Provide the [X, Y] coordinate of the cell's center where the given text is located.  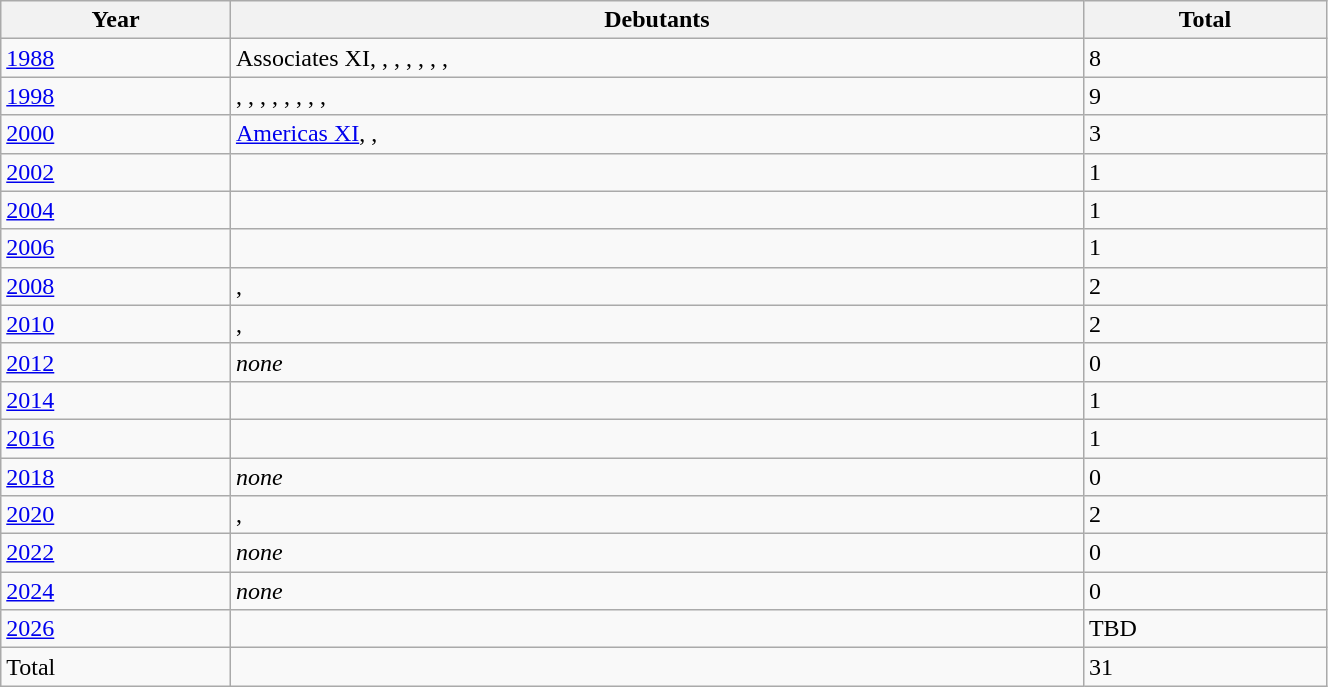
Associates XI, , , , , , , [656, 58]
2012 [116, 362]
1998 [116, 96]
8 [1204, 58]
2010 [116, 324]
2026 [116, 629]
Americas XI, , [656, 134]
, , , , , , , , [656, 96]
2016 [116, 438]
TBD [1204, 629]
Year [116, 20]
Debutants [656, 20]
2024 [116, 591]
2020 [116, 515]
2018 [116, 477]
2000 [116, 134]
2022 [116, 553]
2002 [116, 172]
2014 [116, 400]
2008 [116, 286]
1988 [116, 58]
9 [1204, 96]
2006 [116, 248]
3 [1204, 134]
2004 [116, 210]
31 [1204, 667]
